Detect which cell encompasses the target text, then output its [X, Y] center coordinate. 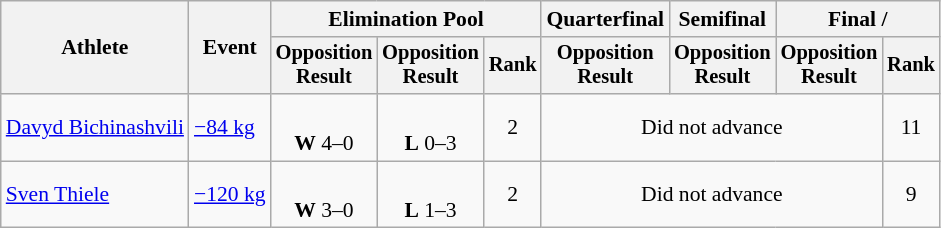
−84 kg [230, 128]
W 4–0 [324, 128]
Event [230, 48]
L 0–3 [430, 128]
Athlete [95, 48]
L 1–3 [430, 194]
Semifinal [722, 19]
9 [911, 194]
Sven Thiele [95, 194]
11 [911, 128]
Quarterfinal [605, 19]
Elimination Pool [406, 19]
Final / [858, 19]
−120 kg [230, 194]
Davyd Bichinashvili [95, 128]
W 3–0 [324, 194]
